Identify which cell holds the provided text, then report its (x, y) central coordinate. 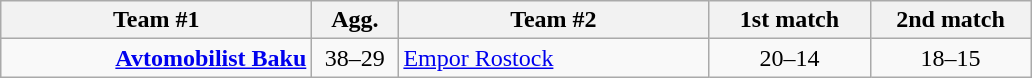
Empor Rostock (554, 58)
20–14 (790, 58)
Avtomobilist Baku (156, 58)
38–29 (355, 58)
18–15 (950, 58)
2nd match (950, 20)
1st match (790, 20)
Agg. (355, 20)
Team #1 (156, 20)
Team #2 (554, 20)
